Search for the cell housing the specified text and yield its (X, Y) center coordinate. 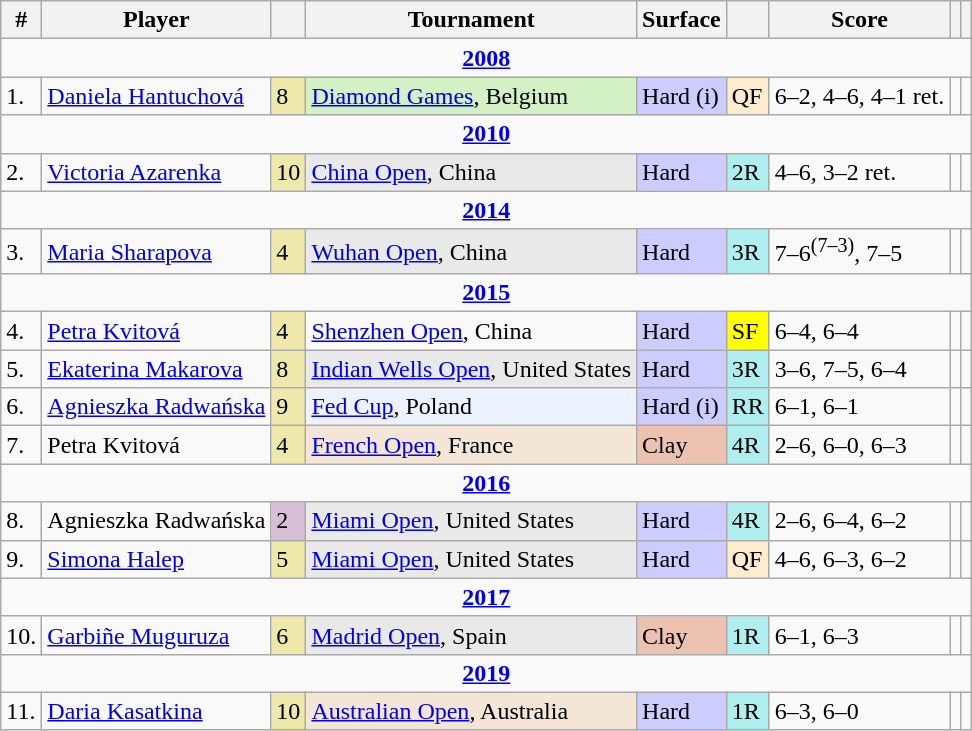
RR (748, 407)
4–6, 3–2 ret. (859, 172)
Fed Cup, Poland (472, 407)
9 (288, 407)
2–6, 6–0, 6–3 (859, 445)
6–1, 6–1 (859, 407)
5 (288, 559)
Australian Open, Australia (472, 711)
2014 (486, 210)
Shenzhen Open, China (472, 331)
6–1, 6–3 (859, 635)
Player (156, 20)
6–2, 4–6, 4–1 ret. (859, 96)
Indian Wells Open, United States (472, 369)
Maria Sharapova (156, 252)
Madrid Open, Spain (472, 635)
6. (22, 407)
Simona Halep (156, 559)
11. (22, 711)
# (22, 20)
2016 (486, 483)
2. (22, 172)
Ekaterina Makarova (156, 369)
Diamond Games, Belgium (472, 96)
4. (22, 331)
SF (748, 331)
2019 (486, 673)
2 (288, 521)
Garbiñe Muguruza (156, 635)
6 (288, 635)
Daria Kasatkina (156, 711)
Score (859, 20)
8. (22, 521)
9. (22, 559)
2010 (486, 134)
6–4, 6–4 (859, 331)
2–6, 6–4, 6–2 (859, 521)
2008 (486, 58)
10. (22, 635)
7. (22, 445)
Tournament (472, 20)
Surface (682, 20)
Wuhan Open, China (472, 252)
Victoria Azarenka (156, 172)
4–6, 6–3, 6–2 (859, 559)
3–6, 7–5, 6–4 (859, 369)
7–6(7–3), 7–5 (859, 252)
3. (22, 252)
China Open, China (472, 172)
6–3, 6–0 (859, 711)
2017 (486, 597)
Daniela Hantuchová (156, 96)
5. (22, 369)
2R (748, 172)
2015 (486, 293)
1. (22, 96)
French Open, France (472, 445)
